Capture the cell that displays the provided text and extract its (x, y) central coordinate. 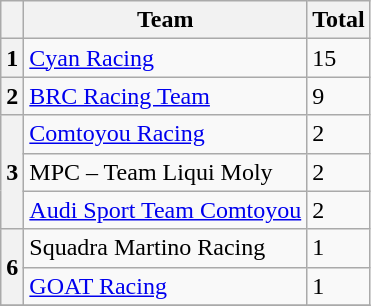
Squadra Martino Racing (166, 248)
15 (339, 58)
MPC – Team Liqui Moly (166, 172)
6 (12, 267)
GOAT Racing (166, 286)
Audi Sport Team Comtoyou (166, 210)
9 (339, 96)
BRC Racing Team (166, 96)
3 (12, 172)
Total (339, 20)
Team (166, 20)
Cyan Racing (166, 58)
Comtoyou Racing (166, 134)
